Return the [X, Y] coordinate for the center point of the cell that contains the specified text.  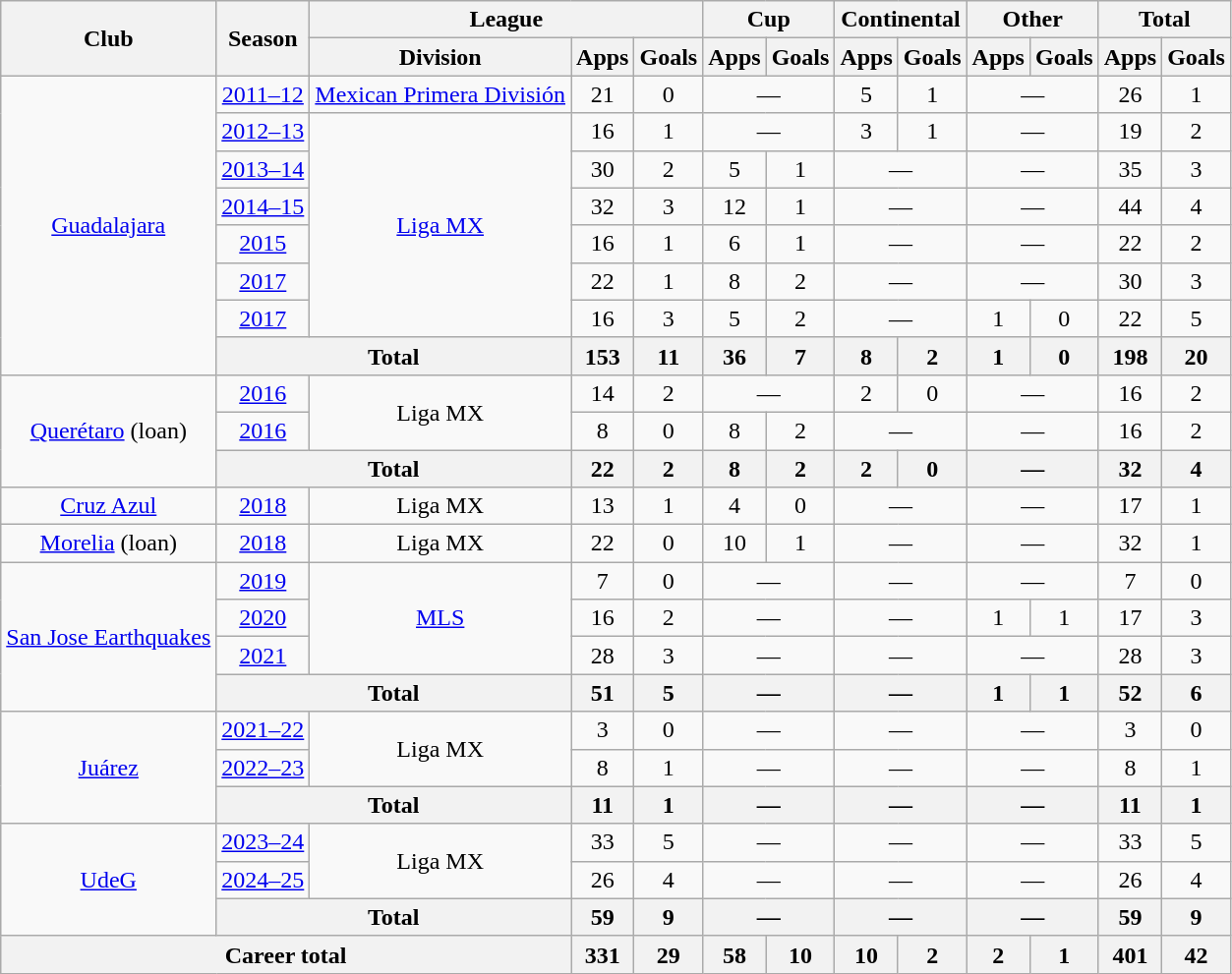
Juárez [108, 768]
2024–25 [264, 880]
58 [734, 954]
Cup [769, 20]
2020 [264, 618]
2011–12 [264, 94]
29 [669, 954]
198 [1130, 356]
Morelia (loan) [108, 544]
14 [603, 393]
Career total [286, 954]
35 [1130, 169]
51 [603, 693]
2021–22 [264, 730]
Division [440, 57]
44 [1130, 206]
52 [1130, 693]
2019 [264, 581]
19 [1130, 132]
13 [603, 506]
Continental [901, 20]
12 [734, 206]
42 [1197, 954]
20 [1197, 356]
Other [1032, 20]
Club [108, 38]
UdeG [108, 880]
Guadalajara [108, 225]
36 [734, 356]
Season [264, 38]
2023–24 [264, 842]
2014–15 [264, 206]
2013–14 [264, 169]
331 [603, 954]
Querétaro (loan) [108, 430]
2022–23 [264, 768]
League [506, 20]
2021 [264, 656]
Mexican Primera División [440, 94]
153 [603, 356]
Cruz Azul [108, 506]
21 [603, 94]
2015 [264, 244]
MLS [440, 618]
2012–13 [264, 132]
San Jose Earthquakes [108, 637]
401 [1130, 954]
